Detect which cell encompasses the target text, then output its [x, y] center coordinate. 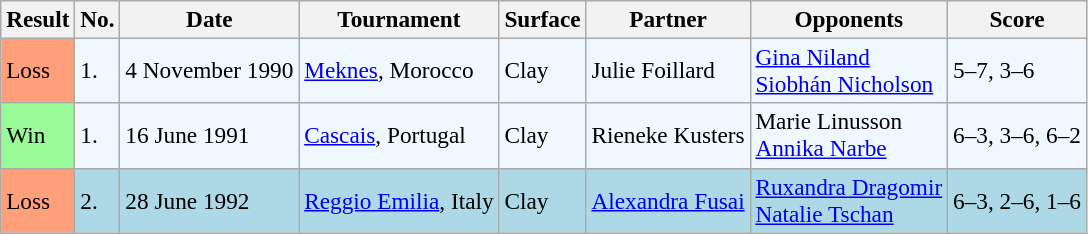
Marie Linusson Annika Narbe [849, 136]
16 June 1991 [210, 136]
Opponents [849, 19]
Meknes, Morocco [399, 70]
6–3, 3–6, 6–2 [1018, 136]
Julie Foillard [668, 70]
5–7, 3–6 [1018, 70]
Cascais, Portugal [399, 136]
Score [1018, 19]
Ruxandra Dragomir Natalie Tschan [849, 200]
Rieneke Kusters [668, 136]
Date [210, 19]
No. [98, 19]
Reggio Emilia, Italy [399, 200]
Result [38, 19]
Win [38, 136]
6–3, 2–6, 1–6 [1018, 200]
Surface [542, 19]
28 June 1992 [210, 200]
Tournament [399, 19]
Partner [668, 19]
Gina Niland Siobhán Nicholson [849, 70]
2. [98, 200]
4 November 1990 [210, 70]
Alexandra Fusai [668, 200]
